Locate the cell with the specified text and output its (x, y) center coordinate. 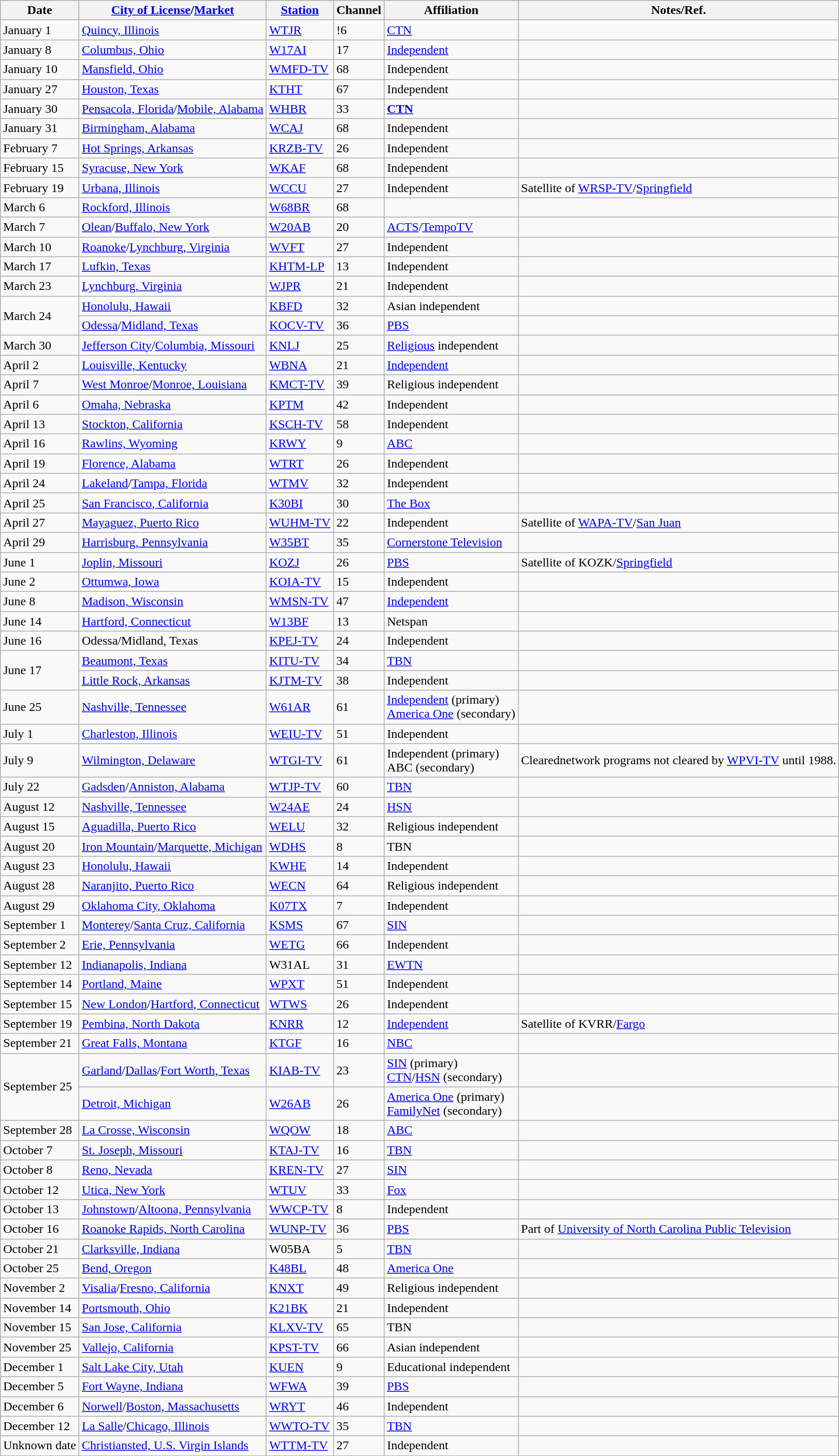
Clarksville, Indiana (172, 1248)
June 1 (40, 562)
Utica, New York (172, 1189)
August 15 (40, 826)
15 (359, 582)
Little Rock, Arkansas (172, 680)
42 (359, 404)
September 15 (40, 1004)
17 (359, 50)
KTGF (300, 1043)
Urbana, Illinois (172, 187)
KJTM-TV (300, 680)
Vallejo, California (172, 1347)
Beaumont, Texas (172, 661)
Affiliation (452, 10)
KBFD (300, 306)
Joplin, Missouri (172, 562)
February 19 (40, 187)
WTMV (300, 483)
Fort Wayne, Indiana (172, 1387)
September 12 (40, 965)
KTHT (300, 89)
W24AE (300, 807)
Salt Lake City, Utah (172, 1367)
June 17 (40, 671)
Syracuse, New York (172, 168)
W68BR (300, 207)
W35BT (300, 542)
K21BK (300, 1308)
July 22 (40, 787)
September 14 (40, 984)
Charleston, Illinois (172, 734)
14 (359, 866)
Wilmington, Delaware (172, 760)
Rawlins, Wyoming (172, 444)
KNXT (300, 1288)
Detroit, Michigan (172, 1104)
St. Joseph, Missouri (172, 1150)
June 2 (40, 582)
60 (359, 787)
November 14 (40, 1308)
WWCP-TV (300, 1209)
Madison, Wisconsin (172, 602)
July 9 (40, 760)
June 8 (40, 602)
October 13 (40, 1209)
WTGI-TV (300, 760)
January 31 (40, 128)
October 21 (40, 1248)
Great Falls, Montana (172, 1043)
April 13 (40, 424)
20 (359, 227)
August 23 (40, 866)
America One (452, 1269)
West Monroe/Monroe, Louisiana (172, 385)
W17AI (300, 50)
September 2 (40, 945)
Florence, Alabama (172, 463)
KOCV-TV (300, 326)
January 30 (40, 109)
Houston, Texas (172, 89)
WHBR (300, 109)
Pensacola, Florida/Mobile, Alabama (172, 109)
Date (40, 10)
KWHE (300, 866)
April 2 (40, 365)
March 7 (40, 227)
WVFT (300, 247)
WELU (300, 826)
KRZB-TV (300, 148)
Mayaguez, Puerto Rico (172, 522)
Roanoke Rapids, North Carolina (172, 1229)
KOZJ (300, 562)
WPXT (300, 984)
Harrisburg, Pennsylvania (172, 542)
April 16 (40, 444)
Naranjito, Puerto Rico (172, 885)
47 (359, 602)
October 7 (40, 1150)
WTRT (300, 463)
Satellite of KOZK/Springfield (678, 562)
KNRR (300, 1024)
WFWA (300, 1387)
W20AB (300, 227)
KIAB-TV (300, 1070)
Hartford, Connecticut (172, 621)
Erie, Pennsylvania (172, 945)
WWTO-TV (300, 1426)
31 (359, 965)
7 (359, 906)
Cornerstone Television (452, 542)
April 24 (40, 483)
June 16 (40, 641)
April 27 (40, 522)
EWTN (452, 965)
June 25 (40, 707)
WTWS (300, 1004)
December 12 (40, 1426)
August 20 (40, 846)
June 14 (40, 621)
October 25 (40, 1269)
WUNP-TV (300, 1229)
Clearednetwork programs not cleared by WPVI-TV until 1988. (678, 760)
The Box (452, 503)
WQOW (300, 1130)
!6 (359, 30)
Roanoke/Lynchburg, Virginia (172, 247)
W31AL (300, 965)
September 21 (40, 1043)
November 15 (40, 1328)
Hot Springs, Arkansas (172, 148)
October 16 (40, 1229)
W13BF (300, 621)
18 (359, 1130)
49 (359, 1288)
April 29 (40, 542)
March 6 (40, 207)
Oklahoma City, Oklahoma (172, 906)
Bend, Oregon (172, 1269)
22 (359, 522)
K07TX (300, 906)
Louisville, Kentucky (172, 365)
WMFD-TV (300, 69)
KPTM (300, 404)
KPST-TV (300, 1347)
ACTS/TempoTV (452, 227)
Netspan (452, 621)
KREN-TV (300, 1170)
KRWY (300, 444)
W61AR (300, 707)
Rockford, Illinois (172, 207)
August 29 (40, 906)
KNLJ (300, 345)
KLXV-TV (300, 1328)
March 23 (40, 286)
WMSN-TV (300, 602)
Educational independent (452, 1367)
Lufkin, Texas (172, 267)
Jefferson City/Columbia, Missouri (172, 345)
Johnstown/Altoona, Pennsylvania (172, 1209)
Birmingham, Alabama (172, 128)
58 (359, 424)
April 7 (40, 385)
September 28 (40, 1130)
Mansfield, Ohio (172, 69)
Satellite of KVRR/Fargo (678, 1024)
WTUV (300, 1189)
Ottumwa, Iowa (172, 582)
Columbus, Ohio (172, 50)
WKAF (300, 168)
46 (359, 1406)
Iron Mountain/Marquette, Michigan (172, 846)
WEIU-TV (300, 734)
WDHS (300, 846)
K30BI (300, 503)
WTJP-TV (300, 787)
23 (359, 1070)
38 (359, 680)
San Francisco, California (172, 503)
12 (359, 1024)
City of License/Market (172, 10)
K48BL (300, 1269)
WBNA (300, 365)
January 1 (40, 30)
Portsmouth, Ohio (172, 1308)
W05BA (300, 1248)
Portland, Maine (172, 984)
WJPR (300, 286)
KITU-TV (300, 661)
Quincy, Illinois (172, 30)
KSCH-TV (300, 424)
25 (359, 345)
October 8 (40, 1170)
SIN (primary) CTN/HSN (secondary) (452, 1070)
48 (359, 1269)
February 7 (40, 148)
Unknown date (40, 1446)
Channel (359, 10)
65 (359, 1328)
Pembina, North Dakota (172, 1024)
December 6 (40, 1406)
July 1 (40, 734)
30 (359, 503)
KUEN (300, 1367)
WTJR (300, 30)
NBC (452, 1043)
September 25 (40, 1087)
Satellite of WAPA-TV/San Juan (678, 522)
WETG (300, 945)
February 15 (40, 168)
Notes/Ref. (678, 10)
December 1 (40, 1367)
Gadsden/Anniston, Alabama (172, 787)
Christiansted, U.S. Virgin Islands (172, 1446)
KTAJ-TV (300, 1150)
5 (359, 1248)
34 (359, 661)
Station (300, 10)
March 17 (40, 267)
Independent (primary) ABC (secondary) (452, 760)
KSMS (300, 925)
Satellite of WRSP-TV/Springfield (678, 187)
Fox (452, 1189)
March 24 (40, 316)
November 2 (40, 1288)
WECN (300, 885)
Visalia/Fresno, California (172, 1288)
Part of University of North Carolina Public Television (678, 1229)
March 30 (40, 345)
Monterey/Santa Cruz, California (172, 925)
HSN (452, 807)
WCAJ (300, 128)
La Crosse, Wisconsin (172, 1130)
August 12 (40, 807)
WRYT (300, 1406)
KMCT-TV (300, 385)
October 12 (40, 1189)
La Salle/Chicago, Illinois (172, 1426)
Norwell/Boston, Massachusetts (172, 1406)
Aguadilla, Puerto Rico (172, 826)
America One (primary) FamilyNet (secondary) (452, 1104)
Indianapolis, Indiana (172, 965)
April 19 (40, 463)
San Jose, California (172, 1328)
Garland/Dallas/Fort Worth, Texas (172, 1070)
Lakeland/Tampa, Florida (172, 483)
March 10 (40, 247)
January 27 (40, 89)
W26AB (300, 1104)
Stockton, California (172, 424)
Reno, Nevada (172, 1170)
November 25 (40, 1347)
September 19 (40, 1024)
WTTM-TV (300, 1446)
Independent (primary) America One (secondary) (452, 707)
Olean/Buffalo, New York (172, 227)
64 (359, 885)
KHTM-LP (300, 267)
KOIA-TV (300, 582)
December 5 (40, 1387)
WCCU (300, 187)
April 25 (40, 503)
KPEJ-TV (300, 641)
September 1 (40, 925)
April 6 (40, 404)
January 10 (40, 69)
Lynchburg, Virginia (172, 286)
Omaha, Nebraska (172, 404)
WUHM-TV (300, 522)
January 8 (40, 50)
August 28 (40, 885)
New London/Hartford, Connecticut (172, 1004)
